Return the (x, y) coordinate for the center point of the cell that contains the specified text.  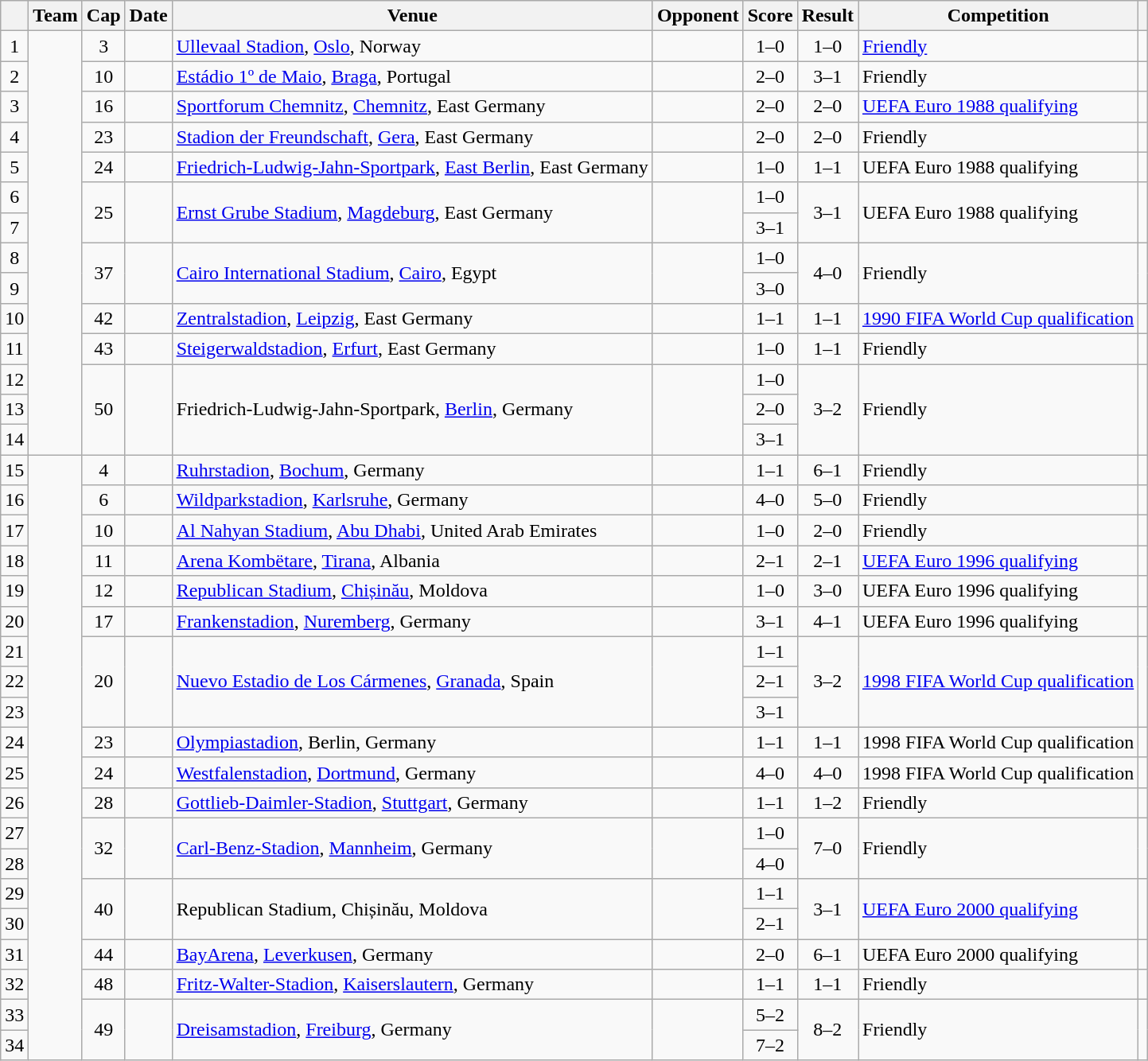
Frankenstadion, Nuremberg, Germany (412, 621)
7 (14, 227)
Venue (412, 16)
8–2 (827, 1030)
7–2 (770, 1045)
Olympiastadion, Berlin, Germany (412, 742)
48 (103, 985)
Carl-Benz-Stadion, Mannheim, Germany (412, 848)
1 (14, 46)
4–1 (827, 621)
Arena Kombëtare, Tirana, Albania (412, 561)
Al Nahyan Stadium, Abu Dhabi, United Arab Emirates (412, 530)
Ernst Grube Stadium, Magdeburg, East Germany (412, 212)
1990 FIFA World Cup qualification (998, 318)
40 (103, 909)
Gottlieb-Daimler-Stadion, Stuttgart, Germany (412, 803)
18 (14, 561)
50 (103, 410)
Fritz-Walter-Stadion, Kaiserslautern, Germany (412, 985)
31 (14, 954)
1–2 (827, 803)
5–0 (827, 500)
15 (14, 470)
Cairo International Stadium, Cairo, Egypt (412, 273)
19 (14, 591)
13 (14, 410)
Nuevo Estadio de Los Cármenes, Granada, Spain (412, 682)
33 (14, 1015)
Result (827, 16)
34 (14, 1045)
49 (103, 1030)
Estádio 1º de Maio, Braga, Portugal (412, 76)
2 (14, 76)
5–2 (770, 1015)
Competition (998, 16)
Stadion der Freundschaft, Gera, East Germany (412, 137)
29 (14, 894)
Cap (103, 16)
Team (56, 16)
Westfalenstadion, Dortmund, Germany (412, 772)
22 (14, 682)
Ruhrstadion, Bochum, Germany (412, 470)
Steigerwaldstadion, Erfurt, East Germany (412, 348)
30 (14, 924)
43 (103, 348)
Date (148, 16)
27 (14, 833)
Wildparkstadion, Karlsruhe, Germany (412, 500)
Score (770, 16)
Friedrich-Ludwig-Jahn-Sportpark, East Berlin, East Germany (412, 167)
21 (14, 651)
Dreisamstadion, Freiburg, Germany (412, 1030)
44 (103, 954)
Zentralstadion, Leipzig, East Germany (412, 318)
14 (14, 440)
BayArena, Leverkusen, Germany (412, 954)
8 (14, 258)
7–0 (827, 848)
Ullevaal Stadion, Oslo, Norway (412, 46)
9 (14, 288)
Friedrich-Ludwig-Jahn-Sportpark, Berlin, Germany (412, 410)
26 (14, 803)
42 (103, 318)
Sportforum Chemnitz, Chemnitz, East Germany (412, 107)
Opponent (698, 16)
5 (14, 167)
37 (103, 273)
